For the text-containing cell, return its midpoint in [X, Y] coordinate format. 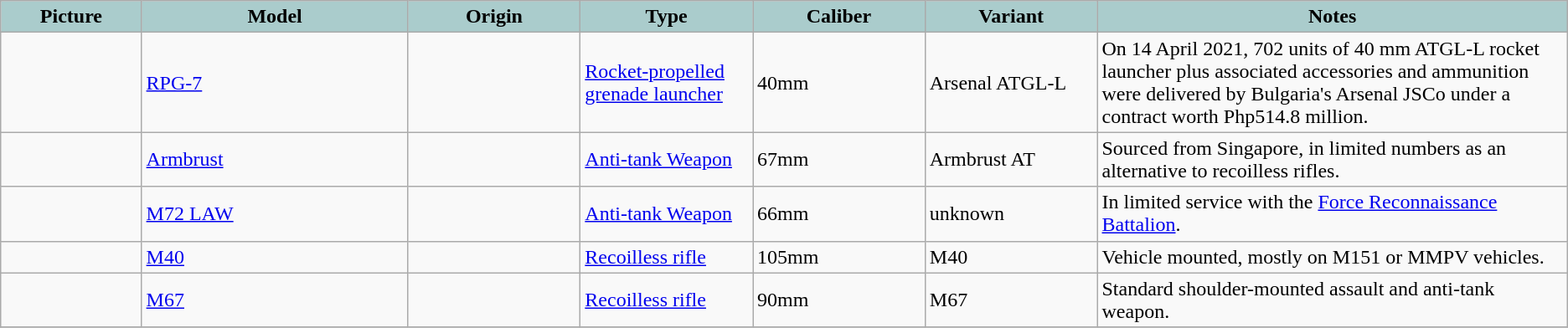
66mm [839, 214]
40mm [839, 82]
Vehicle mounted, mostly on M151 or MMPV vehicles. [1332, 257]
Rocket-propelled grenade launcher [667, 82]
Armbrust AT [1011, 159]
67mm [839, 159]
Arsenal ATGL-L [1011, 82]
Picture [71, 17]
Armbrust [275, 159]
Origin [494, 17]
90mm [839, 300]
unknown [1011, 214]
Model [275, 17]
Caliber [839, 17]
Standard shoulder-mounted assault and anti-tank weapon. [1332, 300]
Type [667, 17]
105mm [839, 257]
Sourced from Singapore, in limited numbers as an alternative to recoilless rifles. [1332, 159]
M72 LAW [275, 214]
Variant [1011, 17]
Notes [1332, 17]
In limited service with the Force Reconnaissance Battalion. [1332, 214]
RPG-7 [275, 82]
